Identify which cell holds the provided text, then report its [X, Y] central coordinate. 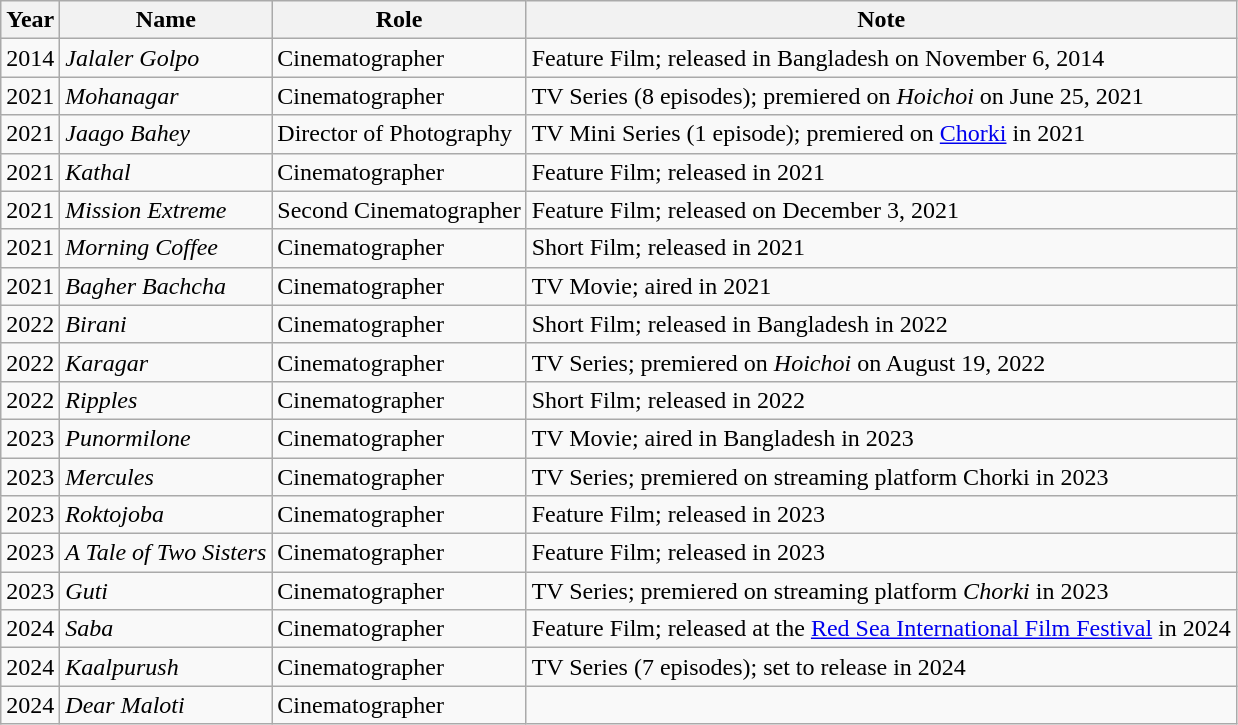
Feature Film; released on December 3, 2021 [881, 210]
Short Film; released in 2022 [881, 400]
Kaalpurush [166, 667]
Ripples [166, 400]
Dear Maloti [166, 705]
Jalaler Golpo [166, 58]
Kathal [166, 172]
Morning Coffee [166, 248]
Mohanagar [166, 96]
Year [30, 20]
Short Film; released in 2021 [881, 248]
Second Cinematographer [399, 210]
Saba [166, 629]
Short Film; released in Bangladesh in 2022 [881, 324]
Role [399, 20]
Feature Film; released in Bangladesh on November 6, 2014 [881, 58]
A Tale of Two Sisters [166, 553]
Feature Film; released in 2021 [881, 172]
Birani [166, 324]
Note [881, 20]
TV Movie; aired in Bangladesh in 2023 [881, 438]
Karagar [166, 362]
Mercules [166, 477]
TV Movie; aired in 2021 [881, 286]
TV Series (8 episodes); premiered on Hoichoi on June 25, 2021 [881, 96]
Roktojoba [166, 515]
TV Series (7 episodes); set to release in 2024 [881, 667]
Director of Photography [399, 134]
Mission Extreme [166, 210]
2014 [30, 58]
Bagher Bachcha [166, 286]
TV Mini Series (1 episode); premiered on Chorki in 2021 [881, 134]
Guti [166, 591]
Jaago Bahey [166, 134]
TV Series; premiered on Hoichoi on August 19, 2022 [881, 362]
Name [166, 20]
Feature Film; released at the Red Sea International Film Festival in 2024 [881, 629]
Punormilone [166, 438]
